From the cell containing the given text, extract its center point as [x, y] coordinate. 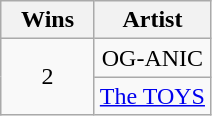
Wins [48, 20]
The TOYS [152, 96]
Artist [152, 20]
OG-ANIC [152, 58]
2 [48, 77]
